For the text-containing cell, return its midpoint in (x, y) coordinate format. 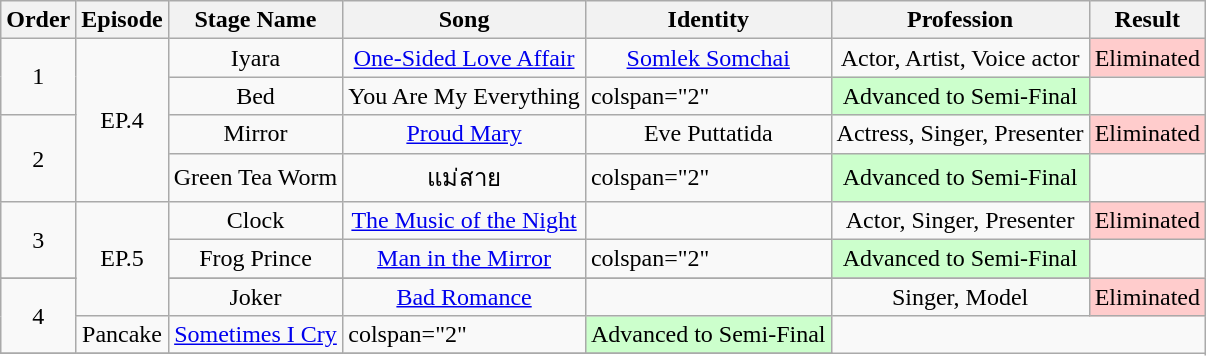
Mirror (256, 134)
Joker (256, 297)
Actor, Artist, Voice actor (960, 58)
Profession (960, 20)
EP.4 (122, 120)
Song (464, 20)
Sometimes I Cry (256, 335)
Order (38, 20)
แม่สาย (464, 178)
1 (38, 77)
Episode (122, 20)
Actress, Singer, Presenter (960, 134)
Pancake (122, 335)
Result (1147, 20)
Actor, Singer, Presenter (960, 221)
You Are My Everything (464, 96)
Clock (256, 221)
4 (38, 316)
Green Tea Worm (256, 178)
Bed (256, 96)
3 (38, 240)
Man in the Mirror (464, 259)
EP.5 (122, 259)
One-Sided Love Affair (464, 58)
Somlek Somchai (708, 58)
Eve Puttatida (708, 134)
Proud Mary (464, 134)
Stage Name (256, 20)
Iyara (256, 58)
The Music of the Night (464, 221)
Frog Prince (256, 259)
Identity (708, 20)
Singer, Model (960, 297)
2 (38, 158)
Bad Romance (464, 297)
